Return the (X, Y) coordinate for the center point of the cell that contains the specified text.  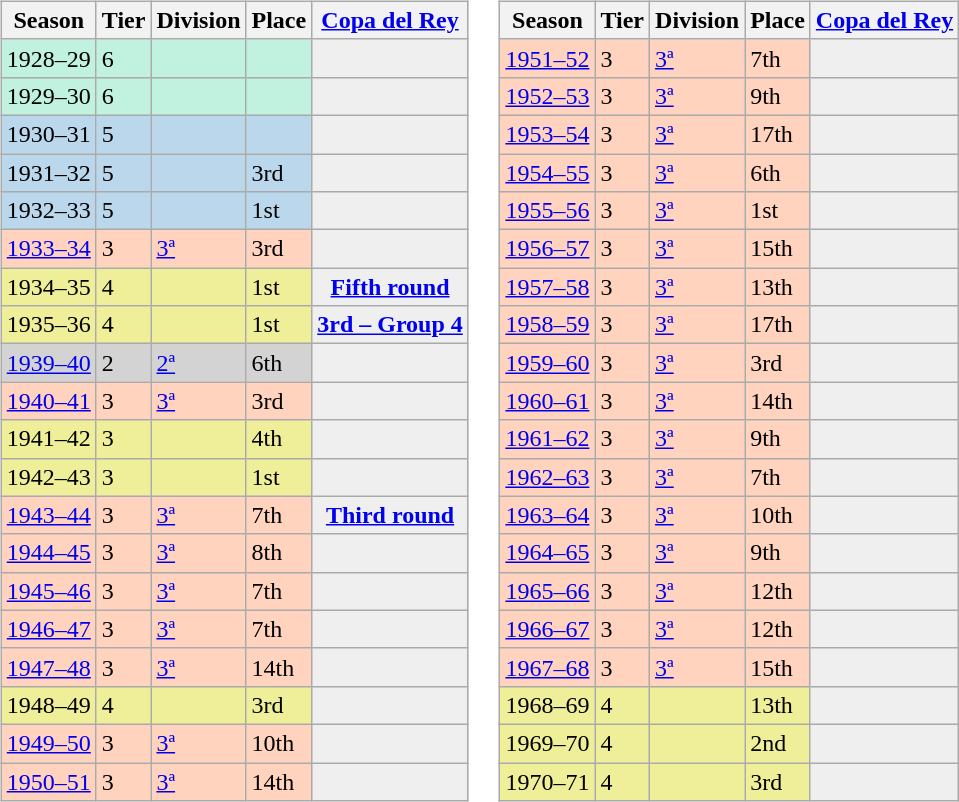
1931–32 (48, 173)
1939–40 (48, 363)
1970–71 (548, 781)
1952–53 (548, 96)
1955–56 (548, 211)
1967–68 (548, 667)
1959–60 (548, 363)
1963–64 (548, 515)
1950–51 (48, 781)
1951–52 (548, 58)
8th (279, 553)
1941–42 (48, 439)
2nd (778, 743)
1928–29 (48, 58)
1957–58 (548, 287)
1933–34 (48, 249)
1958–59 (548, 325)
1932–33 (48, 211)
Fifth round (390, 287)
1945–46 (48, 591)
1929–30 (48, 96)
1964–65 (548, 553)
1930–31 (48, 134)
1961–62 (548, 439)
2ª (198, 363)
1962–63 (548, 477)
1942–43 (48, 477)
1956–57 (548, 249)
1940–41 (48, 401)
1969–70 (548, 743)
1968–69 (548, 705)
1948–49 (48, 705)
1935–36 (48, 325)
1949–50 (48, 743)
2 (124, 363)
1953–54 (548, 134)
1943–44 (48, 515)
1946–47 (48, 629)
4th (279, 439)
1934–35 (48, 287)
1966–67 (548, 629)
1954–55 (548, 173)
1947–48 (48, 667)
1944–45 (48, 553)
3rd – Group 4 (390, 325)
1965–66 (548, 591)
1960–61 (548, 401)
Third round (390, 515)
